Return [x, y] of the center of cell containing provided text 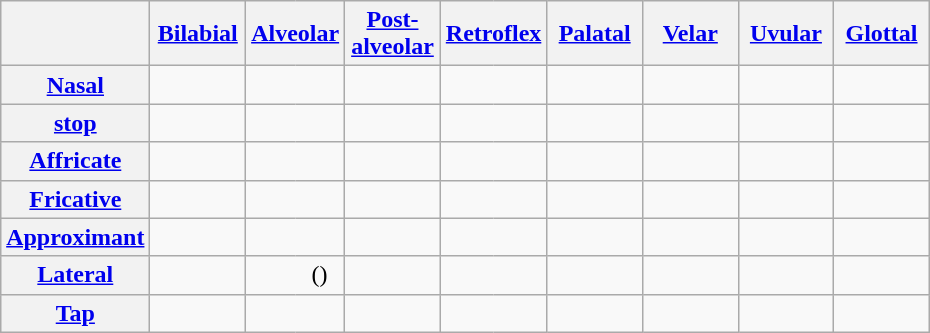
Post-alveolar [393, 34]
() [320, 275]
Tap [76, 313]
Velar [690, 34]
Glottal [882, 34]
Retroflex [494, 34]
Nasal [76, 85]
Uvular [786, 34]
Bilabial [198, 34]
Alveolar [296, 34]
Approximant [76, 237]
Affricate [76, 161]
Palatal [595, 34]
Lateral [76, 275]
Fricative [76, 199]
stop [76, 123]
